Search for the cell housing the specified text and yield its [X, Y] center coordinate. 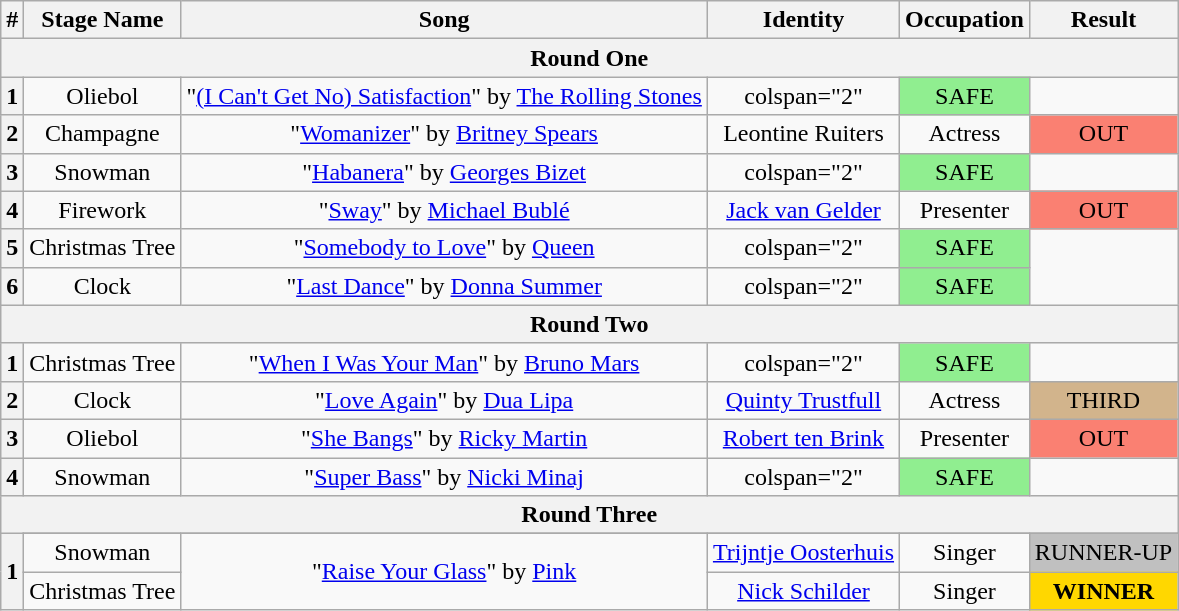
# [12, 20]
Nick Schilder [803, 591]
"When I Was Your Man" by Bruno Mars [444, 362]
RUNNER-UP [1103, 553]
Quinty Trustfull [803, 400]
Firework [102, 210]
"Sway" by Michael Bublé [444, 210]
5 [12, 248]
"Last Dance" by Donna Summer [444, 286]
Robert ten Brink [803, 438]
"Habanera" by Georges Bizet [444, 172]
Champagne [102, 134]
WINNER [1103, 591]
"Raise Your Glass" by Pink [444, 572]
Round Three [590, 515]
Song [444, 20]
Result [1103, 20]
THIRD [1103, 400]
Round One [590, 58]
Round Two [590, 324]
Occupation [965, 20]
"Somebody to Love" by Queen [444, 248]
"Love Again" by Dua Lipa [444, 400]
"She Bangs" by Ricky Martin [444, 438]
"Womanizer" by Britney Spears [444, 134]
"(I Can't Get No) Satisfaction" by The Rolling Stones [444, 96]
Identity [803, 20]
Trijntje Oosterhuis [803, 553]
Leontine Ruiters [803, 134]
"Super Bass" by Nicki Minaj [444, 477]
Jack van Gelder [803, 210]
6 [12, 286]
Stage Name [102, 20]
